Output the (x, y) coordinate of the center of the cell containing the given text.  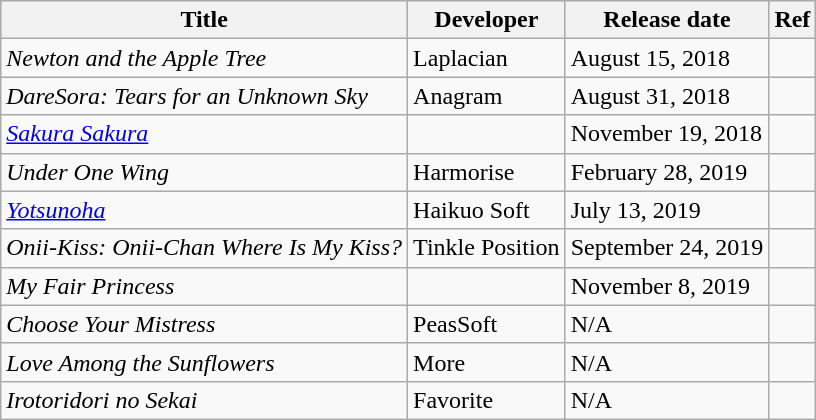
DareSora: Tears for an Unknown Sky (204, 96)
Tinkle Position (487, 248)
Favorite (487, 400)
My Fair Princess (204, 286)
July 13, 2019 (667, 210)
November 19, 2018 (667, 134)
August 15, 2018 (667, 58)
Harmorise (487, 172)
Irotoridori no Sekai (204, 400)
Sakura Sakura (204, 134)
Laplacian (487, 58)
February 28, 2019 (667, 172)
August 31, 2018 (667, 96)
November 8, 2019 (667, 286)
September 24, 2019 (667, 248)
Newton and the Apple Tree (204, 58)
Under One Wing (204, 172)
Haikuo Soft (487, 210)
Choose Your Mistress (204, 324)
Yotsunoha (204, 210)
Release date (667, 20)
Ref (792, 20)
Onii-Kiss: Onii-Chan Where Is My Kiss? (204, 248)
PeasSoft (487, 324)
Anagram (487, 96)
More (487, 362)
Love Among the Sunflowers (204, 362)
Developer (487, 20)
Title (204, 20)
